Return (x, y) of the center of cell containing provided text 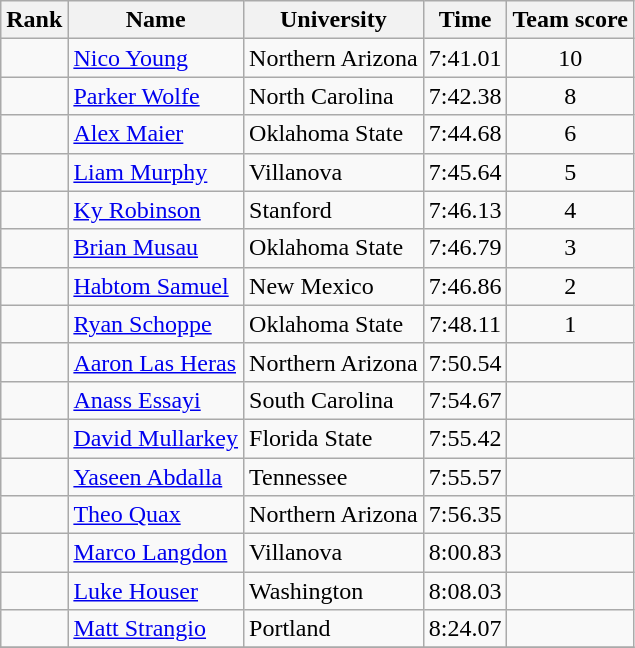
Tennessee (334, 477)
8:24.07 (465, 629)
Ky Robinson (156, 210)
Yaseen Abdalla (156, 477)
7:56.35 (465, 515)
Name (156, 20)
Habtom Samuel (156, 286)
Theo Quax (156, 515)
Anass Essayi (156, 400)
University (334, 20)
Stanford (334, 210)
Portland (334, 629)
7:46.13 (465, 210)
7:55.42 (465, 438)
7:48.11 (465, 324)
Liam Murphy (156, 172)
8 (570, 96)
5 (570, 172)
Ryan Schoppe (156, 324)
Brian Musau (156, 248)
1 (570, 324)
7:46.79 (465, 248)
7:50.54 (465, 362)
7:46.86 (465, 286)
Washington (334, 591)
Aaron Las Heras (156, 362)
3 (570, 248)
Rank (34, 20)
7:42.38 (465, 96)
7:44.68 (465, 134)
Marco Langdon (156, 553)
North Carolina (334, 96)
10 (570, 58)
6 (570, 134)
Matt Strangio (156, 629)
Time (465, 20)
Alex Maier (156, 134)
New Mexico (334, 286)
Team score (570, 20)
South Carolina (334, 400)
Nico Young (156, 58)
David Mullarkey (156, 438)
Parker Wolfe (156, 96)
7:41.01 (465, 58)
8:00.83 (465, 553)
7:45.64 (465, 172)
Florida State (334, 438)
7:54.67 (465, 400)
4 (570, 210)
8:08.03 (465, 591)
2 (570, 286)
7:55.57 (465, 477)
Luke Houser (156, 591)
